Determine the (x, y) coordinate at the center of the cell enclosing the given text.  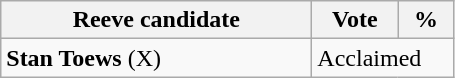
Vote (355, 20)
Reeve candidate (156, 20)
Stan Toews (X) (156, 58)
% (426, 20)
Acclaimed (383, 58)
